Determine the [X, Y] coordinate at the center of the cell enclosing the given text.  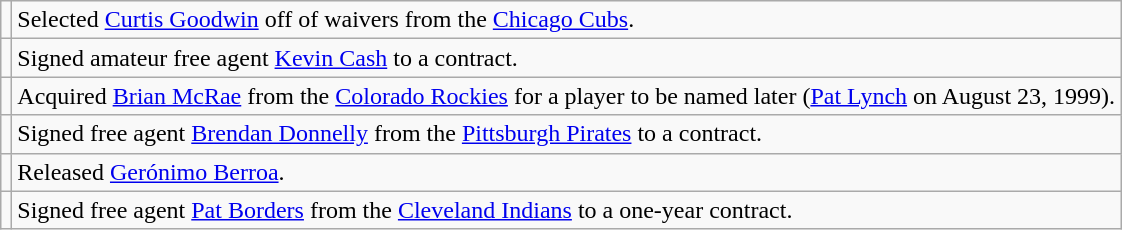
Signed free agent Brendan Donnelly from the Pittsburgh Pirates to a contract. [566, 134]
Acquired Brian McRae from the Colorado Rockies for a player to be named later (Pat Lynch on August 23, 1999). [566, 96]
Released Gerónimo Berroa. [566, 172]
Signed amateur free agent Kevin Cash to a contract. [566, 58]
Selected Curtis Goodwin off of waivers from the Chicago Cubs. [566, 20]
Signed free agent Pat Borders from the Cleveland Indians to a one-year contract. [566, 210]
